Identify which cell holds the provided text, then report its (x, y) central coordinate. 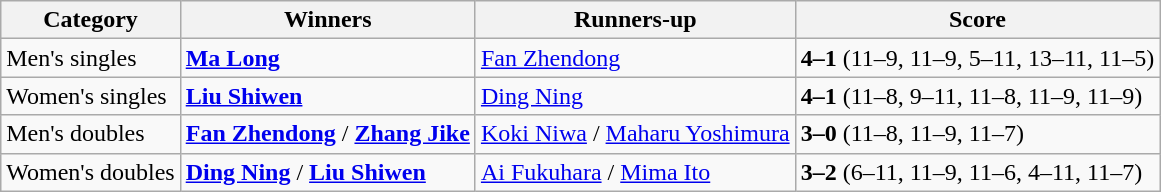
Fan Zhendong (635, 58)
Ai Fukuhara / Mima Ito (635, 172)
3–2 (6–11, 11–9, 11–6, 4–11, 11–7) (978, 172)
Ding Ning (635, 96)
Category (90, 20)
Koki Niwa / Maharu Yoshimura (635, 134)
3–0 (11–8, 11–9, 11–7) (978, 134)
4–1 (11–9, 11–9, 5–11, 13–11, 11–5) (978, 58)
Runners-up (635, 20)
Men's doubles (90, 134)
Fan Zhendong / Zhang Jike (328, 134)
Score (978, 20)
Women's doubles (90, 172)
Women's singles (90, 96)
4–1 (11–8, 9–11, 11–8, 11–9, 11–9) (978, 96)
Ding Ning / Liu Shiwen (328, 172)
Liu Shiwen (328, 96)
Ma Long (328, 58)
Winners (328, 20)
Men's singles (90, 58)
